Scan for the cell matching the given text and deliver its [x, y] coordinate at center. 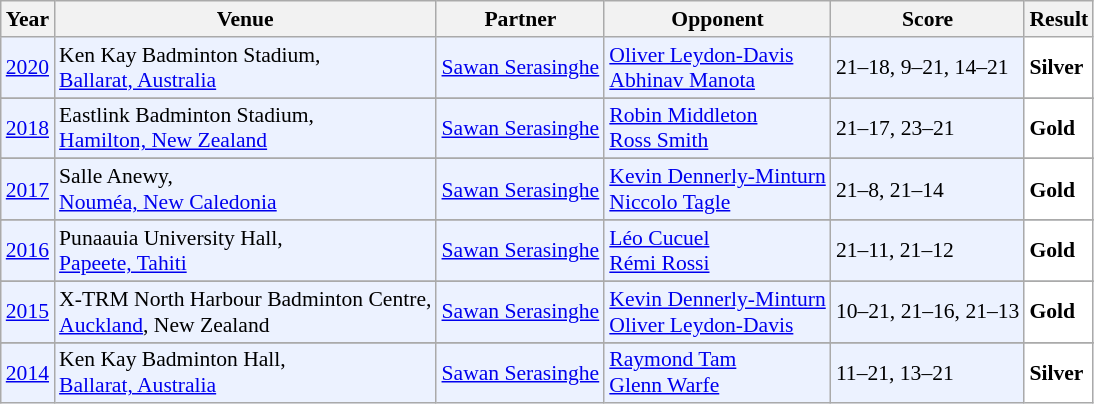
Eastlink Badminton Stadium,Hamilton, New Zealand [245, 128]
2016 [28, 250]
Oliver Leydon-Davis Abhinav Manota [718, 68]
Robin Middleton Ross Smith [718, 128]
Kevin Dennerly-Minturn Niccolo Tagle [718, 190]
2015 [28, 312]
2017 [28, 190]
Result [1058, 19]
11–21, 13–21 [928, 372]
21–8, 21–14 [928, 190]
Venue [245, 19]
Score [928, 19]
21–11, 21–12 [928, 250]
10–21, 21–16, 21–13 [928, 312]
21–17, 23–21 [928, 128]
2014 [28, 372]
Year [28, 19]
Kevin Dennerly-Minturn Oliver Leydon-Davis [718, 312]
Ken Kay Badminton Hall,Ballarat, Australia [245, 372]
2018 [28, 128]
Raymond Tam Glenn Warfe [718, 372]
21–18, 9–21, 14–21 [928, 68]
Ken Kay Badminton Stadium,Ballarat, Australia [245, 68]
Punaauia University Hall,Papeete, Tahiti [245, 250]
X-TRM North Harbour Badminton Centre,Auckland, New Zealand [245, 312]
Salle Anewy,Nouméa, New Caledonia [245, 190]
Opponent [718, 19]
Partner [520, 19]
2020 [28, 68]
Léo Cucuel Rémi Rossi [718, 250]
